Locate the cell with the specified text and output its (x, y) center coordinate. 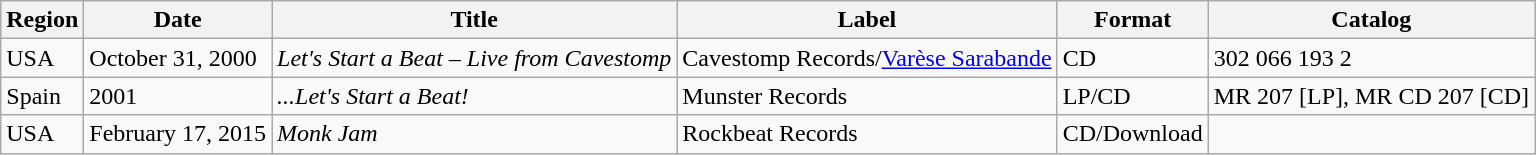
Rockbeat Records (867, 134)
Region (42, 20)
CD (1132, 58)
Label (867, 20)
MR 207 [LP], MR CD 207 [CD] (1371, 96)
302 066 193 2 (1371, 58)
CD/Download (1132, 134)
Let's Start a Beat – Live from Cavestomp (474, 58)
February 17, 2015 (178, 134)
Monk Jam (474, 134)
Munster Records (867, 96)
Format (1132, 20)
October 31, 2000 (178, 58)
Catalog (1371, 20)
LP/CD (1132, 96)
Spain (42, 96)
...Let's Start a Beat! (474, 96)
Cavestomp Records/Varèse Sarabande (867, 58)
2001 (178, 96)
Date (178, 20)
Title (474, 20)
